Return (X, Y) of the center of cell containing provided text 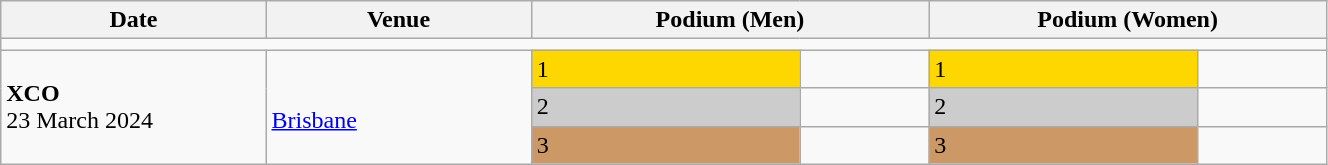
Venue (398, 20)
Date (134, 20)
Brisbane (398, 107)
XCO 23 March 2024 (134, 107)
Podium (Men) (730, 20)
Podium (Women) (1128, 20)
